Find where the given text appears and provide that cell's center as [X, Y] coordinate. 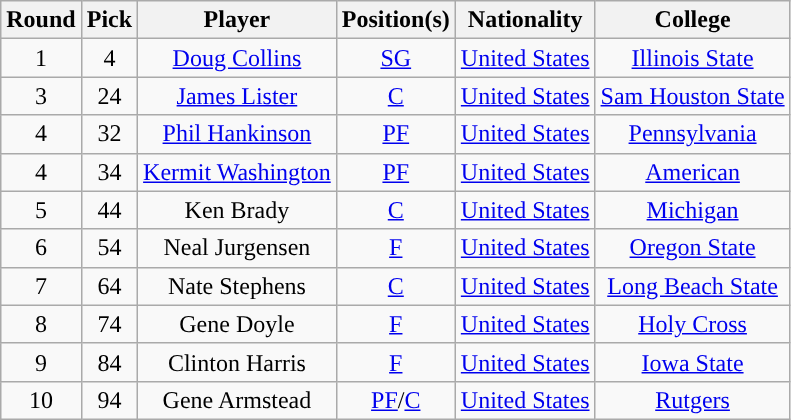
American [692, 172]
24 [109, 96]
Clinton Harris [238, 362]
Neal Jurgensen [238, 248]
Phil Hankinson [238, 134]
PF/C [396, 400]
9 [41, 362]
Michigan [692, 210]
6 [41, 248]
Nate Stephens [238, 286]
Sam Houston State [692, 96]
Pick [109, 20]
7 [41, 286]
Gene Doyle [238, 324]
74 [109, 324]
Kermit Washington [238, 172]
8 [41, 324]
Iowa State [692, 362]
32 [109, 134]
64 [109, 286]
44 [109, 210]
34 [109, 172]
Player [238, 20]
Doug Collins [238, 58]
Holy Cross [692, 324]
Oregon State [692, 248]
84 [109, 362]
Long Beach State [692, 286]
10 [41, 400]
54 [109, 248]
Ken Brady [238, 210]
College [692, 20]
SG [396, 58]
3 [41, 96]
James Lister [238, 96]
Gene Armstead [238, 400]
Illinois State [692, 58]
5 [41, 210]
Rutgers [692, 400]
Pennsylvania [692, 134]
1 [41, 58]
Round [41, 20]
Position(s) [396, 20]
94 [109, 400]
Nationality [525, 20]
